Pinpoint the cell where the given text exists, returning its [X, Y] midpoint coordinate. 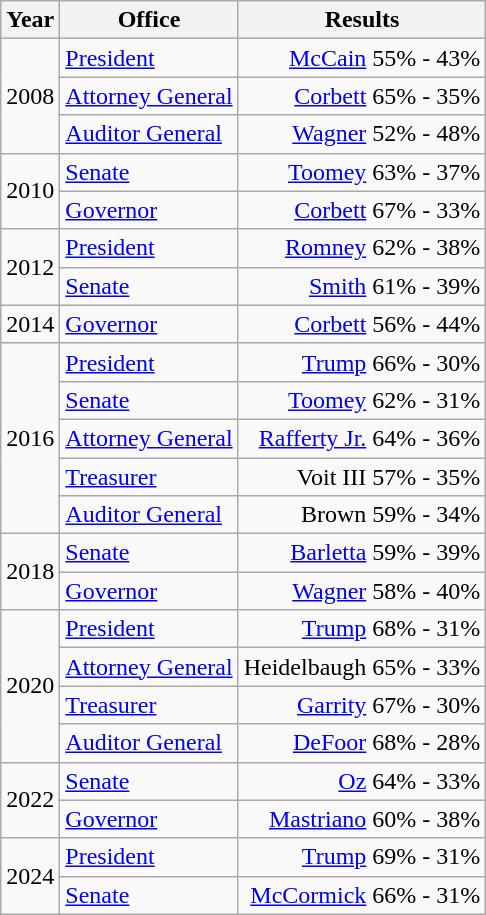
2022 [30, 800]
2014 [30, 324]
2012 [30, 267]
Corbett 56% - 44% [362, 324]
Trump 68% - 31% [362, 629]
Rafferty Jr. 64% - 36% [362, 438]
Romney 62% - 38% [362, 248]
2024 [30, 876]
McCain 55% - 43% [362, 58]
Voit III 57% - 35% [362, 477]
Garrity 67% - 30% [362, 705]
2020 [30, 686]
2016 [30, 438]
McCormick 66% - 31% [362, 895]
2010 [30, 191]
Year [30, 20]
Trump 69% - 31% [362, 857]
Barletta 59% - 39% [362, 553]
Oz 64% - 33% [362, 781]
2008 [30, 96]
Smith 61% - 39% [362, 286]
Trump 66% - 30% [362, 362]
Heidelbaugh 65% - 33% [362, 667]
Corbett 65% - 35% [362, 96]
Toomey 63% - 37% [362, 172]
2018 [30, 572]
Corbett 67% - 33% [362, 210]
Brown 59% - 34% [362, 515]
Wagner 52% - 48% [362, 134]
Office [149, 20]
Mastriano 60% - 38% [362, 819]
DeFoor 68% - 28% [362, 743]
Wagner 58% - 40% [362, 591]
Results [362, 20]
Toomey 62% - 31% [362, 400]
